Pinpoint the cell where the given text exists, returning its (x, y) midpoint coordinate. 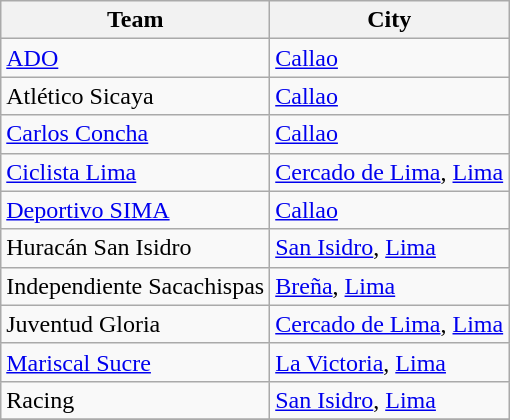
Juventud Gloria (136, 324)
Deportivo SIMA (136, 210)
Ciclista Lima (136, 172)
Independiente Sacachispas (136, 286)
Atlético Sicaya (136, 96)
Mariscal Sucre (136, 362)
City (390, 20)
Carlos Concha (136, 134)
Huracán San Isidro (136, 248)
Breña, Lima (390, 286)
Team (136, 20)
La Victoria, Lima (390, 362)
Racing (136, 400)
ADO (136, 58)
